Extract the (x, y) coordinate from the center of the cell holding the provided text.  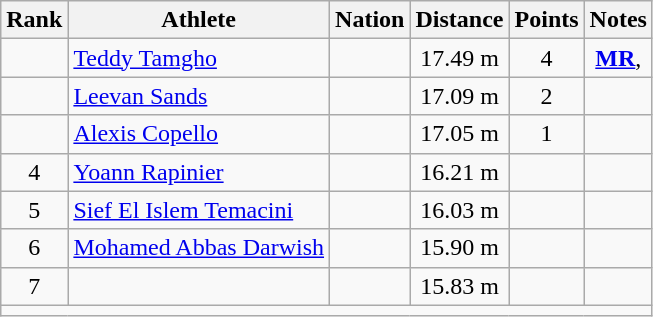
Distance (460, 20)
16.21 m (460, 172)
15.83 m (460, 286)
MR, (618, 58)
17.05 m (460, 134)
Mohamed Abbas Darwish (199, 248)
7 (34, 286)
Athlete (199, 20)
16.03 m (460, 210)
17.09 m (460, 96)
Notes (618, 20)
Leevan Sands (199, 96)
Nation (370, 20)
Points (546, 20)
Alexis Copello (199, 134)
Yoann Rapinier (199, 172)
Sief El Islem Temacini (199, 210)
17.49 m (460, 58)
6 (34, 248)
1 (546, 134)
15.90 m (460, 248)
Teddy Tamgho (199, 58)
2 (546, 96)
Rank (34, 20)
5 (34, 210)
